Output the (X, Y) coordinate of the center of the cell containing the given text.  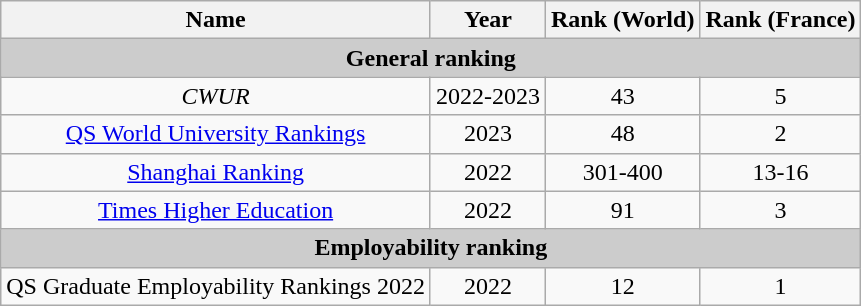
QS World University Rankings (216, 134)
91 (622, 210)
3 (780, 210)
Shanghai Ranking (216, 172)
43 (622, 96)
Employability ranking (431, 248)
13-16 (780, 172)
Times Higher Education (216, 210)
Name (216, 20)
CWUR (216, 96)
1 (780, 286)
48 (622, 134)
Year (488, 20)
General ranking (431, 58)
12 (622, 286)
Rank (France) (780, 20)
2023 (488, 134)
5 (780, 96)
Rank (World) (622, 20)
QS Graduate Employability Rankings 2022 (216, 286)
301-400 (622, 172)
2 (780, 134)
2022-2023 (488, 96)
